Find where the given text appears and provide that cell's center as [x, y] coordinate. 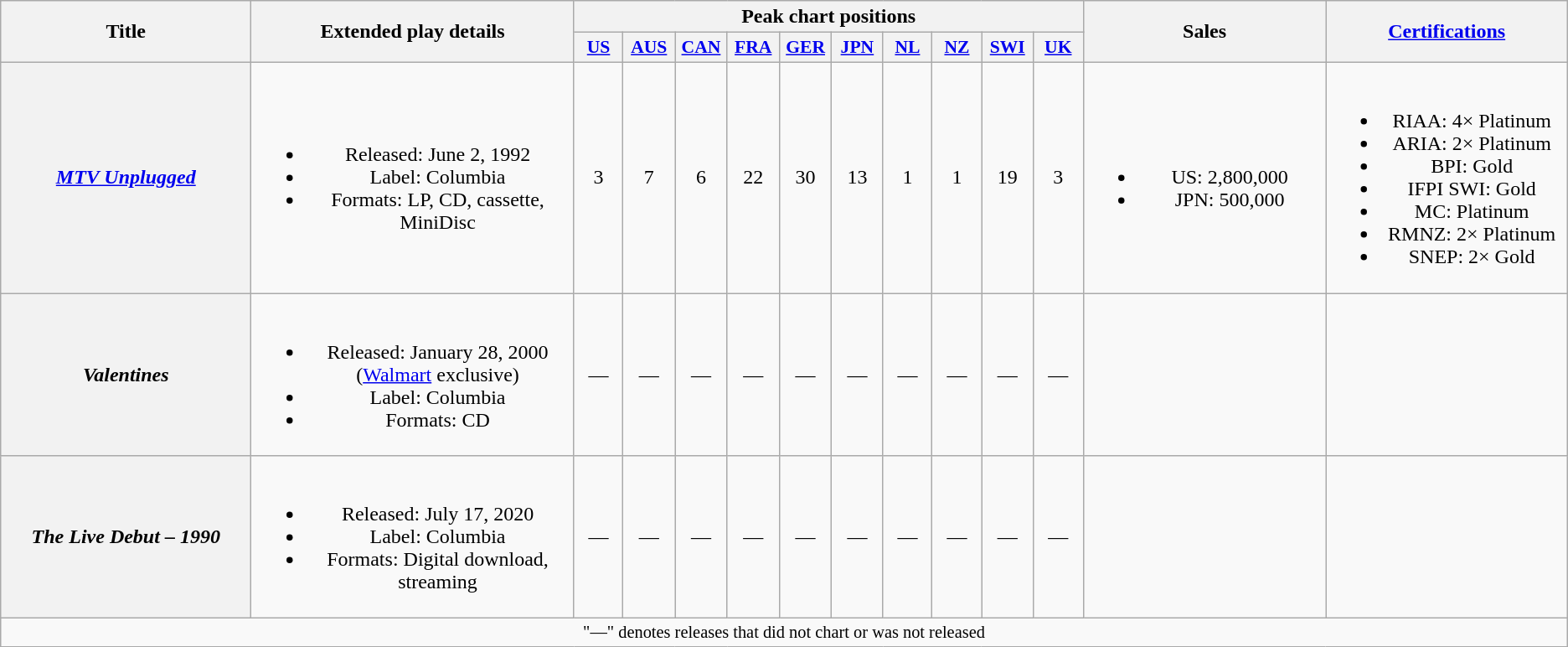
Valentines [126, 375]
Extended play details [413, 32]
Sales [1204, 32]
AUS [649, 48]
UK [1059, 48]
NL [908, 48]
Released: July 17, 2020Label: ColumbiaFormats: Digital download, streaming [413, 537]
"—" denotes releases that did not chart or was not released [784, 633]
13 [858, 178]
FRA [753, 48]
Certifications [1447, 32]
US: 2,800,000JPN: 500,000 [1204, 178]
SWI [1008, 48]
Released: January 28, 2000 (Walmart exclusive)Label: Columbia Formats: CD [413, 375]
The Live Debut – 1990 [126, 537]
Released: June 2, 1992Label: Columbia Formats: LP, CD, cassette, MiniDisc [413, 178]
Title [126, 32]
22 [753, 178]
Peak chart positions [828, 17]
30 [806, 178]
JPN [858, 48]
NZ [957, 48]
MTV Unplugged [126, 178]
7 [649, 178]
GER [806, 48]
CAN [702, 48]
6 [702, 178]
19 [1008, 178]
RIAA: 4× PlatinumARIA: 2× PlatinumBPI: GoldIFPI SWI: GoldMC: PlatinumRMNZ: 2× PlatinumSNEP: 2× Gold [1447, 178]
US [598, 48]
